Detect which cell encompasses the target text, then output its (X, Y) center coordinate. 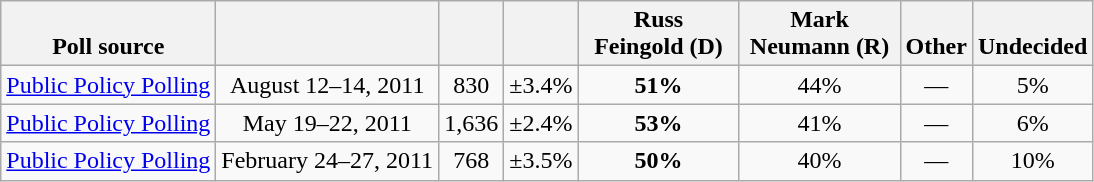
50% (658, 161)
5% (1032, 85)
1,636 (472, 123)
768 (472, 161)
RussFeingold (D) (658, 34)
February 24–27, 2011 (328, 161)
Undecided (1032, 34)
Other (936, 34)
±3.4% (541, 85)
±3.5% (541, 161)
6% (1032, 123)
±2.4% (541, 123)
MarkNeumann (R) (820, 34)
44% (820, 85)
Poll source (108, 34)
51% (658, 85)
August 12–14, 2011 (328, 85)
May 19–22, 2011 (328, 123)
41% (820, 123)
830 (472, 85)
10% (1032, 161)
40% (820, 161)
53% (658, 123)
